Identify which cell holds the provided text, then report its (X, Y) central coordinate. 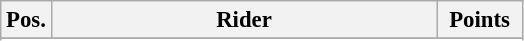
Pos. (26, 20)
Points (480, 20)
Rider (244, 20)
